Determine the (x, y) coordinate at the center of the cell enclosing the given text.  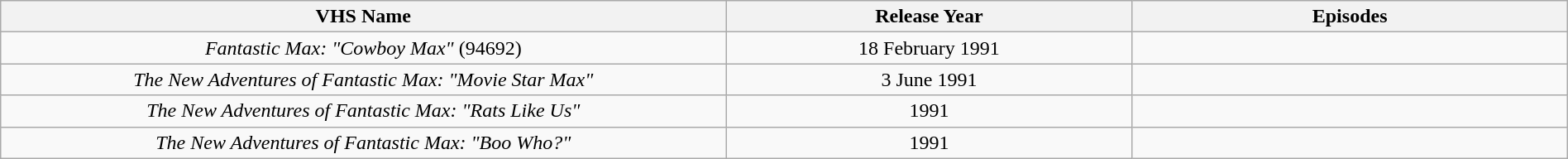
Episodes (1350, 17)
Release Year (930, 17)
The New Adventures of Fantastic Max: "Rats Like Us" (364, 111)
18 February 1991 (930, 48)
The New Adventures of Fantastic Max: "Boo Who?" (364, 142)
VHS Name (364, 17)
3 June 1991 (930, 79)
Fantastic Max: "Cowboy Max" (94692) (364, 48)
The New Adventures of Fantastic Max: "Movie Star Max" (364, 79)
